Locate the cell with the specified text and output its (X, Y) center coordinate. 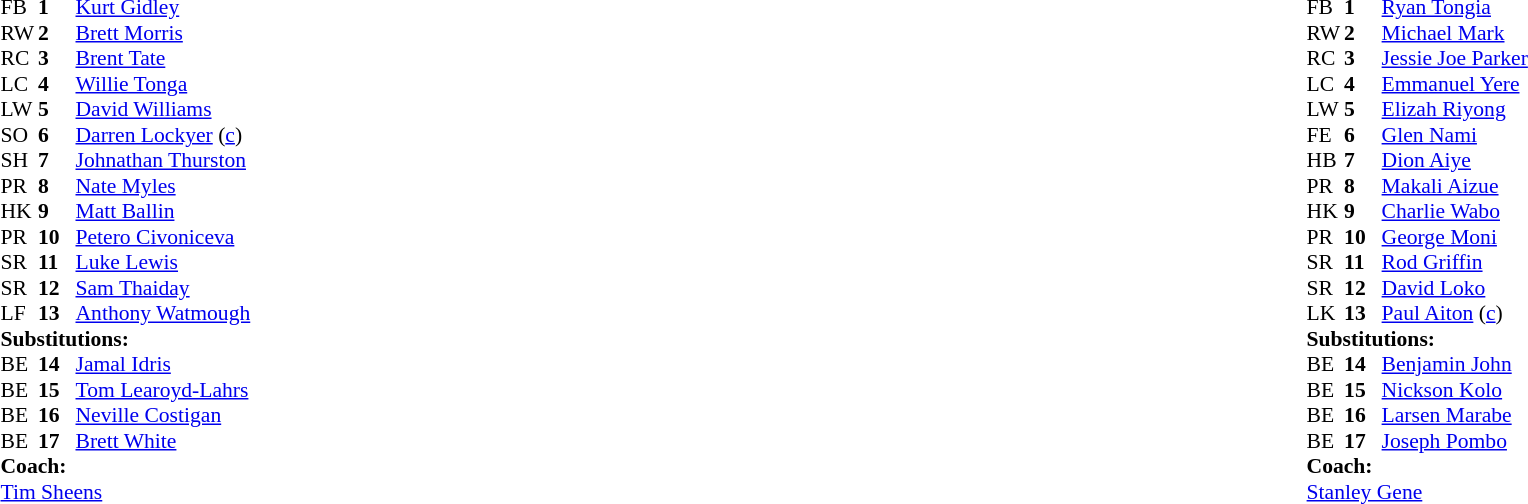
Glen Nami (1455, 135)
Darren Lockyer (c) (164, 135)
George Moni (1455, 237)
Nickson Kolo (1455, 390)
Paul Aiton (c) (1455, 313)
Charlie Wabo (1455, 211)
Johnathan Thurston (164, 161)
Rod Griffin (1455, 263)
Elizah Riyong (1455, 109)
Dion Aiye (1455, 161)
LK (1326, 313)
Luke Lewis (164, 263)
Anthony Watmough (164, 313)
LF (19, 313)
Emmanuel Yere (1455, 84)
Brent Tate (164, 59)
Sam Thaiday (164, 288)
Jessie Joe Parker (1455, 59)
Larsen Marabe (1455, 415)
Neville Costigan (164, 415)
Brett Morris (164, 33)
David Loko (1455, 288)
Makali Aizue (1455, 186)
David Williams (164, 109)
Michael Mark (1455, 33)
Nate Myles (164, 186)
Joseph Pombo (1455, 441)
Brett White (164, 441)
Willie Tonga (164, 84)
Benjamin John (1455, 365)
Jamal Idris (164, 365)
Matt Ballin (164, 211)
Petero Civoniceva (164, 237)
SO (19, 135)
Tom Learoyd-Lahrs (164, 390)
HB (1326, 161)
FE (1326, 135)
SH (19, 161)
